Return the [X, Y] coordinate for the center point of the cell that contains the specified text.  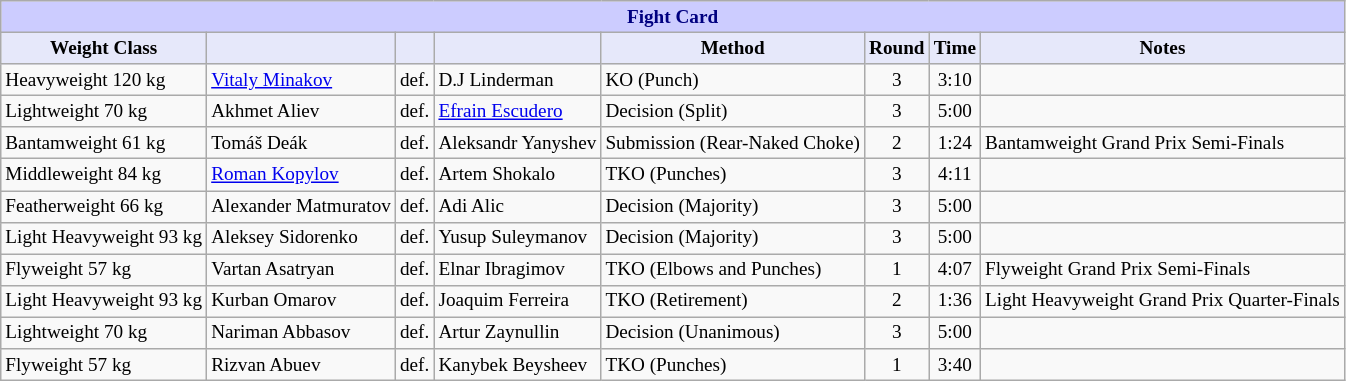
Vartan Asatryan [302, 270]
D.J Linderman [518, 80]
Submission (Rear-Naked Choke) [733, 143]
TKO (Elbows and Punches) [733, 270]
4:07 [954, 270]
Joaquim Ferreira [518, 301]
Adi Alic [518, 206]
Akhmet Aliev [302, 111]
Efrain Escudero [518, 111]
Aleksey Sidorenko [302, 238]
Heavyweight 120 kg [104, 80]
Roman Kopylov [302, 175]
Kurban Omarov [302, 301]
Alexander Matmuratov [302, 206]
Artem Shokalo [518, 175]
3:10 [954, 80]
Round [896, 48]
Kanybek Beysheev [518, 365]
3:40 [954, 365]
Elnar Ibragimov [518, 270]
TKO (Retirement) [733, 301]
Time [954, 48]
Bantamweight Grand Prix Semi-Finals [1163, 143]
Vitaly Minakov [302, 80]
Aleksandr Yanyshev [518, 143]
Nariman Abbasov [302, 333]
1:36 [954, 301]
Middleweight 84 kg [104, 175]
KO (Punch) [733, 80]
Weight Class [104, 48]
Notes [1163, 48]
Bantamweight 61 kg [104, 143]
Flyweight Grand Prix Semi-Finals [1163, 270]
Decision (Split) [733, 111]
4:11 [954, 175]
Featherweight 66 kg [104, 206]
Tomáš Deák [302, 143]
Yusup Suleymanov [518, 238]
Decision (Unanimous) [733, 333]
Artur Zaynullin [518, 333]
Method [733, 48]
Fight Card [673, 17]
Light Heavyweight Grand Prix Quarter-Finals [1163, 301]
Rizvan Abuev [302, 365]
1:24 [954, 143]
